Identify which cell holds the provided text, then report its (x, y) central coordinate. 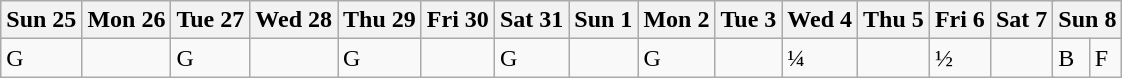
½ (960, 58)
Fri 6 (960, 20)
Mon 26 (126, 20)
Wed 4 (820, 20)
¼ (820, 58)
Sun 1 (604, 20)
Sat 7 (1021, 20)
Sun 8 (1088, 20)
Sat 31 (531, 20)
Thu 5 (894, 20)
Tue 3 (748, 20)
F (1106, 58)
Sun 25 (42, 20)
Wed 28 (294, 20)
Mon 2 (676, 20)
Thu 29 (380, 20)
B (1071, 58)
Fri 30 (458, 20)
Tue 27 (210, 20)
